Find where the given text appears and provide that cell's center as [x, y] coordinate. 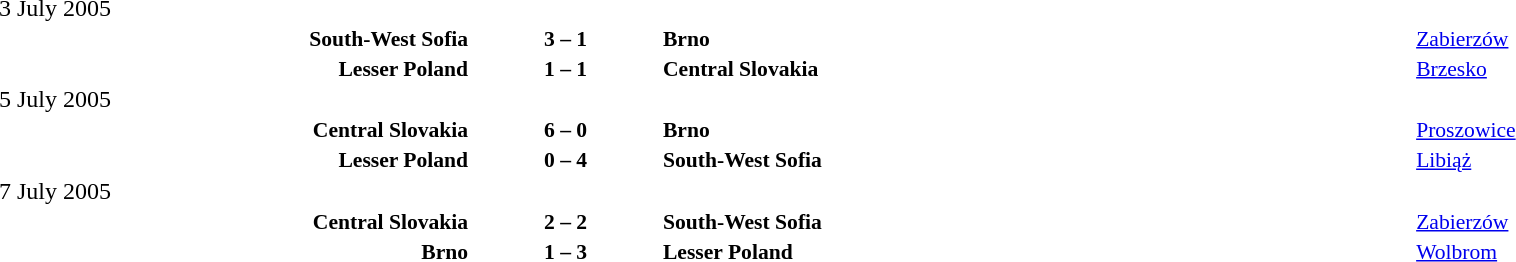
1 – 1 [566, 68]
3 – 1 [566, 38]
6 – 0 [566, 130]
2 – 2 [566, 222]
Central Slovakia [1037, 68]
0 – 4 [566, 160]
